Return the [x, y] coordinate for the center point of the cell that contains the specified text.  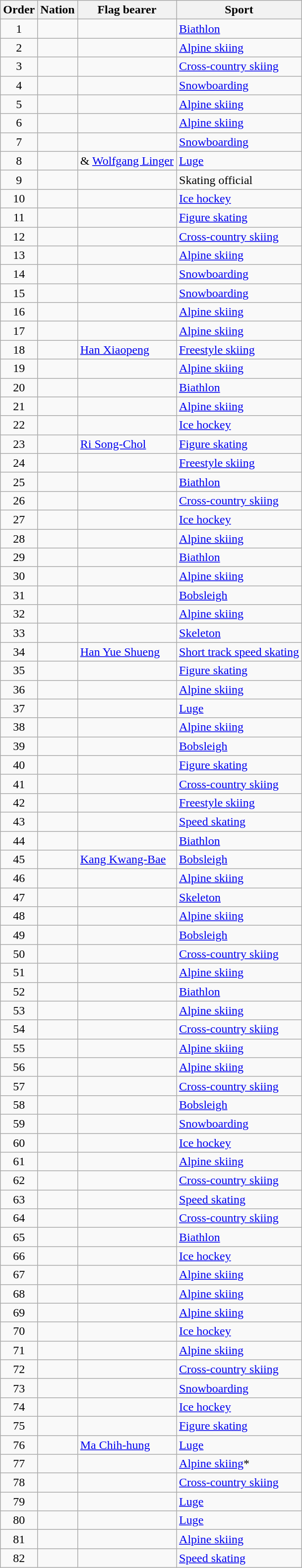
75 [19, 1426]
76 [19, 1445]
80 [19, 1520]
49 [19, 935]
6 [19, 123]
41 [19, 784]
51 [19, 973]
13 [19, 255]
58 [19, 1105]
45 [19, 860]
Skating official [239, 180]
21 [19, 406]
42 [19, 803]
26 [19, 501]
8 [19, 161]
27 [19, 519]
69 [19, 1313]
50 [19, 954]
59 [19, 1124]
3 [19, 66]
64 [19, 1218]
Nation [58, 10]
62 [19, 1181]
34 [19, 652]
33 [19, 633]
24 [19, 463]
39 [19, 746]
44 [19, 841]
11 [19, 217]
31 [19, 595]
37 [19, 708]
79 [19, 1502]
17 [19, 331]
53 [19, 1010]
10 [19, 198]
Ri Song-Chol [127, 444]
Kang Kwang-Bae [127, 860]
40 [19, 765]
82 [19, 1558]
Sport [239, 10]
22 [19, 425]
Han Yue Shueng [127, 652]
30 [19, 576]
20 [19, 387]
23 [19, 444]
16 [19, 312]
77 [19, 1464]
60 [19, 1142]
57 [19, 1086]
Han Xiaopeng [127, 350]
46 [19, 878]
63 [19, 1199]
18 [19, 350]
7 [19, 142]
12 [19, 237]
35 [19, 671]
71 [19, 1350]
36 [19, 690]
67 [19, 1275]
72 [19, 1369]
47 [19, 897]
25 [19, 482]
1 [19, 29]
Ma Chih-hung [127, 1445]
68 [19, 1294]
19 [19, 369]
Alpine skiing* [239, 1464]
55 [19, 1048]
28 [19, 538]
15 [19, 293]
81 [19, 1539]
14 [19, 274]
Flag bearer [127, 10]
Short track speed skating [239, 652]
29 [19, 558]
43 [19, 821]
48 [19, 916]
4 [19, 85]
74 [19, 1407]
32 [19, 614]
54 [19, 1029]
& Wolfgang Linger [127, 161]
5 [19, 104]
66 [19, 1256]
73 [19, 1388]
56 [19, 1067]
78 [19, 1483]
Order [19, 10]
65 [19, 1237]
9 [19, 180]
38 [19, 727]
70 [19, 1331]
61 [19, 1162]
2 [19, 48]
52 [19, 992]
